Pinpoint the cell where the given text exists, returning its (x, y) midpoint coordinate. 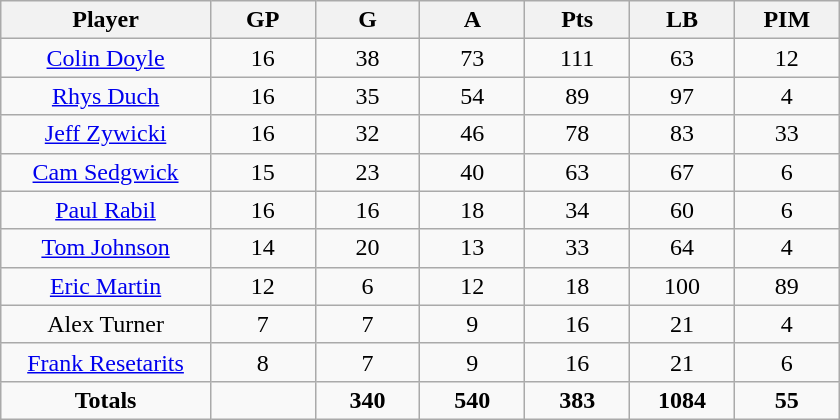
14 (262, 248)
PIM (786, 20)
Player (106, 20)
32 (368, 134)
GP (262, 20)
97 (682, 96)
13 (472, 248)
Eric Martin (106, 286)
15 (262, 172)
100 (682, 286)
55 (786, 400)
Cam Sedgwick (106, 172)
Frank Resetarits (106, 362)
111 (578, 58)
Rhys Duch (106, 96)
83 (682, 134)
8 (262, 362)
78 (578, 134)
Colin Doyle (106, 58)
340 (368, 400)
383 (578, 400)
67 (682, 172)
73 (472, 58)
A (472, 20)
54 (472, 96)
G (368, 20)
35 (368, 96)
38 (368, 58)
Paul Rabil (106, 210)
Alex Turner (106, 324)
Jeff Zywicki (106, 134)
LB (682, 20)
46 (472, 134)
60 (682, 210)
Pts (578, 20)
64 (682, 248)
Tom Johnson (106, 248)
34 (578, 210)
Totals (106, 400)
540 (472, 400)
23 (368, 172)
1084 (682, 400)
40 (472, 172)
20 (368, 248)
